Find where the given text appears and provide that cell's center as (x, y) coordinate. 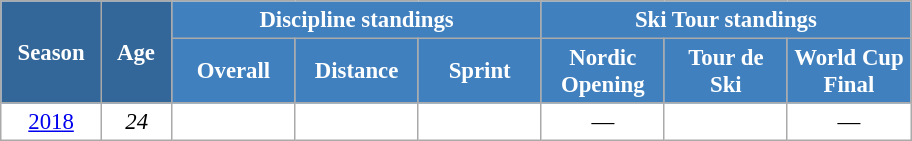
Age (136, 52)
Distance (356, 72)
World CupFinal (848, 72)
Overall (234, 72)
Sprint (480, 72)
Ski Tour standings (726, 20)
NordicOpening (602, 72)
Season (52, 52)
Tour deSki (726, 72)
Discipline standings (356, 20)
2018 (52, 122)
24 (136, 122)
